Determine the [X, Y] coordinate at the center of the cell enclosing the given text.  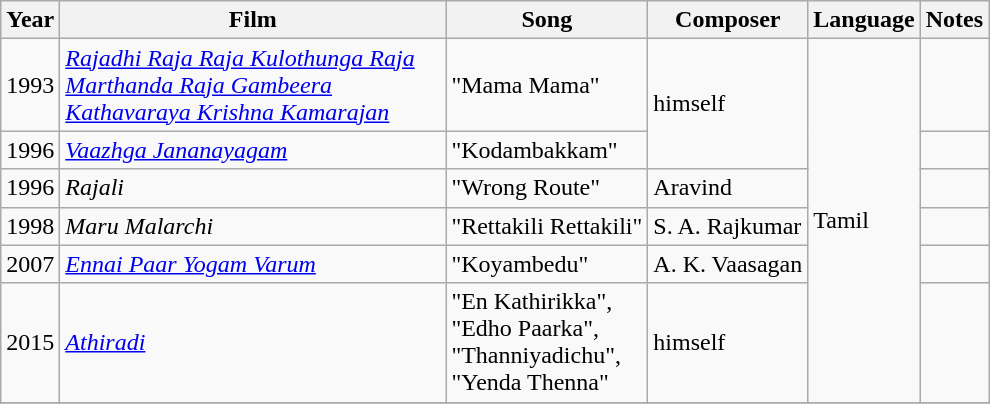
"Mama Mama" [547, 85]
Song [547, 20]
"Wrong Route" [547, 188]
2015 [30, 342]
Athiradi [253, 342]
1993 [30, 85]
Aravind [728, 188]
Ennai Paar Yogam Varum [253, 264]
Maru Malarchi [253, 226]
Language [864, 20]
A. K. Vaasagan [728, 264]
1998 [30, 226]
S. A. Rajkumar [728, 226]
"Koyambedu" [547, 264]
Tamil [864, 220]
Film [253, 20]
Rajadhi Raja Raja Kulothunga Raja Marthanda Raja Gambeera Kathavaraya Krishna Kamarajan [253, 85]
Notes [954, 20]
"Rettakili Rettakili" [547, 226]
Year [30, 20]
Vaazhga Jananayagam [253, 150]
"Kodambakkam" [547, 150]
"En Kathirikka","Edho Paarka","Thanniyadichu","Yenda Thenna" [547, 342]
Composer [728, 20]
2007 [30, 264]
Rajali [253, 188]
